Locate the cell with the specified text and output its [X, Y] center coordinate. 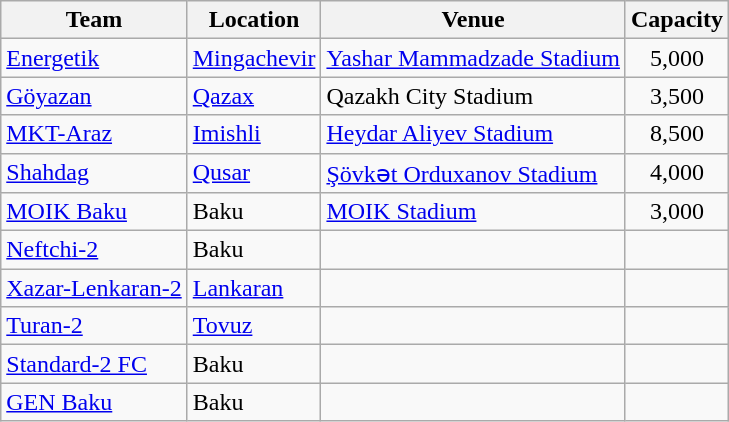
Göyazan [94, 96]
Şövkət Orduxanov Stadium [474, 173]
GEN Baku [94, 402]
Energetik [94, 58]
Yashar Mammadzade Stadium [474, 58]
4,000 [676, 173]
3,000 [676, 212]
Imishli [254, 134]
Qazax [254, 96]
MOIK Stadium [474, 212]
Shahdag [94, 173]
Team [94, 20]
Standard-2 FC [94, 364]
Venue [474, 20]
Lankaran [254, 288]
Tovuz [254, 326]
Capacity [676, 20]
8,500 [676, 134]
Xazar-Lenkaran-2 [94, 288]
Location [254, 20]
MKT-Araz [94, 134]
Heydar Aliyev Stadium [474, 134]
MOIK Baku [94, 212]
Mingachevir [254, 58]
Qazakh City Stadium [474, 96]
Qusar [254, 173]
Neftchi-2 [94, 250]
3,500 [676, 96]
5,000 [676, 58]
Turan-2 [94, 326]
